Identify which cell holds the provided text, then report its [x, y] central coordinate. 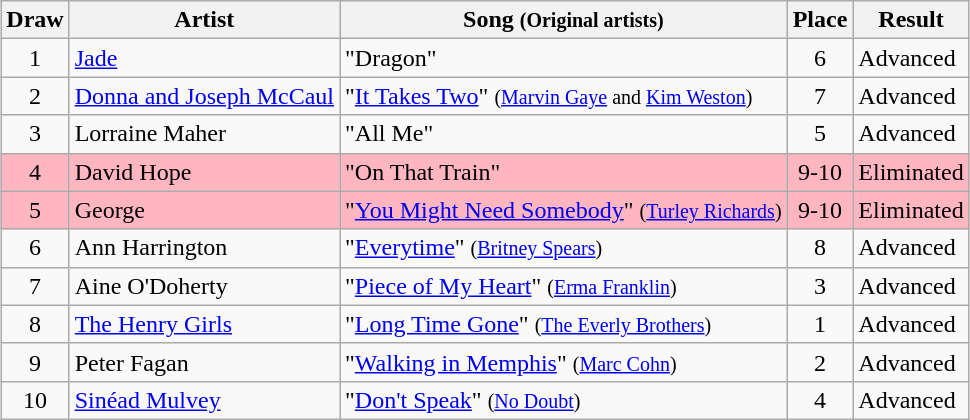
9 [35, 362]
"All Me" [564, 134]
Ann Harrington [204, 248]
Song (Original artists) [564, 20]
"Don't Speak" (No Doubt) [564, 400]
"Dragon" [564, 58]
Result [911, 20]
Lorraine Maher [204, 134]
The Henry Girls [204, 324]
Peter Fagan [204, 362]
Aine O'Doherty [204, 286]
Draw [35, 20]
George [204, 210]
10 [35, 400]
Sinéad Mulvey [204, 400]
"Piece of My Heart" (Erma Franklin) [564, 286]
"It Takes Two" (Marvin Gaye and Kim Weston) [564, 96]
"Walking in Memphis" (Marc Cohn) [564, 362]
Place [820, 20]
"You Might Need Somebody" (Turley Richards) [564, 210]
"On That Train" [564, 172]
"Long Time Gone" (The Everly Brothers) [564, 324]
David Hope [204, 172]
Artist [204, 20]
Donna and Joseph McCaul [204, 96]
Jade [204, 58]
"Everytime" (Britney Spears) [564, 248]
